Return (X, Y) of the center of cell containing provided text 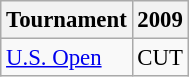
CUT (160, 58)
Tournament (66, 20)
2009 (160, 20)
U.S. Open (66, 58)
